Capture the cell that displays the provided text and extract its [X, Y] central coordinate. 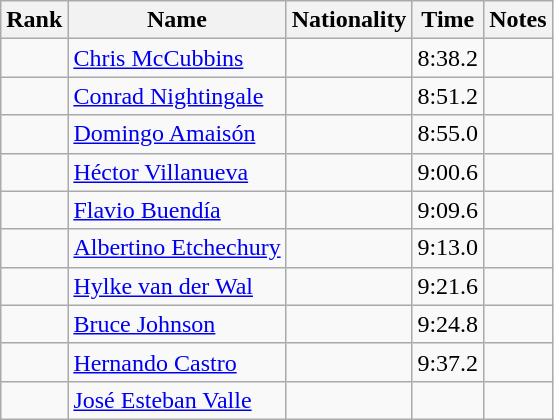
Hernando Castro [177, 362]
9:37.2 [448, 362]
Name [177, 20]
Rank [34, 20]
9:21.6 [448, 286]
Hylke van der Wal [177, 286]
José Esteban Valle [177, 400]
9:13.0 [448, 248]
Bruce Johnson [177, 324]
Héctor Villanueva [177, 172]
8:51.2 [448, 96]
9:00.6 [448, 172]
Notes [518, 20]
Chris McCubbins [177, 58]
8:38.2 [448, 58]
Albertino Etchechury [177, 248]
Flavio Buendía [177, 210]
Domingo Amaisón [177, 134]
9:24.8 [448, 324]
9:09.6 [448, 210]
8:55.0 [448, 134]
Time [448, 20]
Conrad Nightingale [177, 96]
Nationality [349, 20]
